Identify which cell holds the provided text, then report its [X, Y] central coordinate. 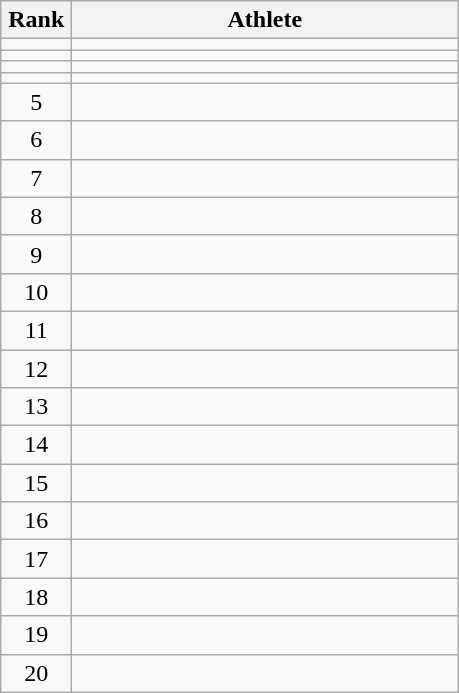
20 [36, 673]
Athlete [265, 20]
8 [36, 216]
13 [36, 407]
11 [36, 330]
12 [36, 369]
6 [36, 140]
15 [36, 483]
18 [36, 597]
10 [36, 292]
5 [36, 102]
7 [36, 178]
9 [36, 254]
17 [36, 559]
16 [36, 521]
14 [36, 445]
19 [36, 635]
Rank [36, 20]
